Return [X, Y] of the center of cell containing provided text 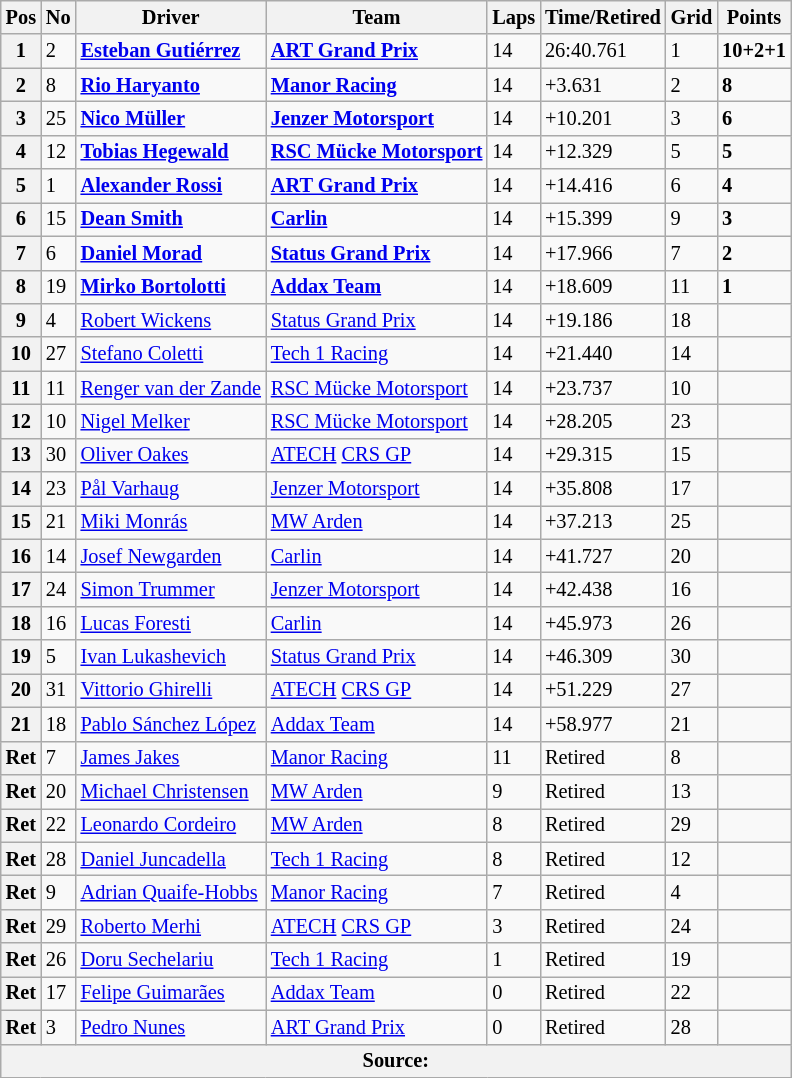
+28.205 [603, 421]
Grid [692, 17]
Laps [514, 17]
Michael Christensen [171, 791]
Stefano Coletti [171, 354]
Esteban Gutiérrez [171, 51]
+18.609 [603, 287]
Roberto Merhi [171, 926]
Dean Smith [171, 219]
Points [754, 17]
+42.438 [603, 589]
26:40.761 [603, 51]
+58.977 [603, 724]
Lucas Foresti [171, 623]
Vittorio Ghirelli [171, 690]
Daniel Juncadella [171, 859]
10+2+1 [754, 51]
Rio Haryanto [171, 85]
Time/Retired [603, 17]
+37.213 [603, 522]
James Jakes [171, 758]
+15.399 [603, 219]
Oliver Oakes [171, 455]
No [58, 17]
+35.808 [603, 489]
Nico Müller [171, 118]
31 [58, 690]
+3.631 [603, 85]
Robert Wickens [171, 320]
Tobias Hegewald [171, 152]
Doru Sechelariu [171, 960]
+19.186 [603, 320]
+23.737 [603, 388]
+29.315 [603, 455]
Daniel Morad [171, 253]
Pos [21, 17]
+46.309 [603, 657]
Simon Trummer [171, 589]
+51.229 [603, 690]
Team [376, 17]
Nigel Melker [171, 421]
+17.966 [603, 253]
Driver [171, 17]
Pedro Nunes [171, 1027]
+10.201 [603, 118]
Adrian Quaife-Hobbs [171, 892]
Leonardo Cordeiro [171, 825]
Miki Monrás [171, 522]
Renger van der Zande [171, 388]
+41.727 [603, 556]
+21.440 [603, 354]
Pål Varhaug [171, 489]
Pablo Sánchez López [171, 724]
Josef Newgarden [171, 556]
Source: [396, 1061]
+45.973 [603, 623]
+12.329 [603, 152]
Alexander Rossi [171, 186]
Felipe Guimarães [171, 993]
Ivan Lukashevich [171, 657]
Mirko Bortolotti [171, 287]
+14.416 [603, 186]
